Locate the cell with the specified text and output its (x, y) center coordinate. 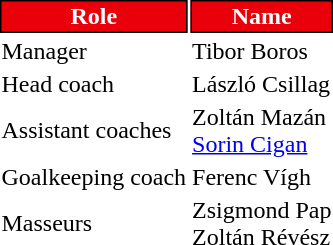
Goalkeeping coach (94, 177)
Ferenc Vígh (262, 177)
Tibor Boros (262, 51)
Name (262, 16)
Assistant coaches (94, 130)
Manager (94, 51)
Zoltán Mazán Sorin Cigan (262, 130)
Role (94, 16)
László Csillag (262, 84)
Head coach (94, 84)
